Find where the given text appears and provide that cell's center as [X, Y] coordinate. 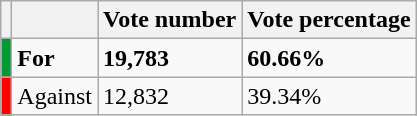
For [55, 58]
60.66% [329, 58]
Against [55, 96]
39.34% [329, 96]
12,832 [170, 96]
Vote percentage [329, 20]
Vote number [170, 20]
19,783 [170, 58]
